Scan for the cell matching the given text and deliver its (X, Y) coordinate at center. 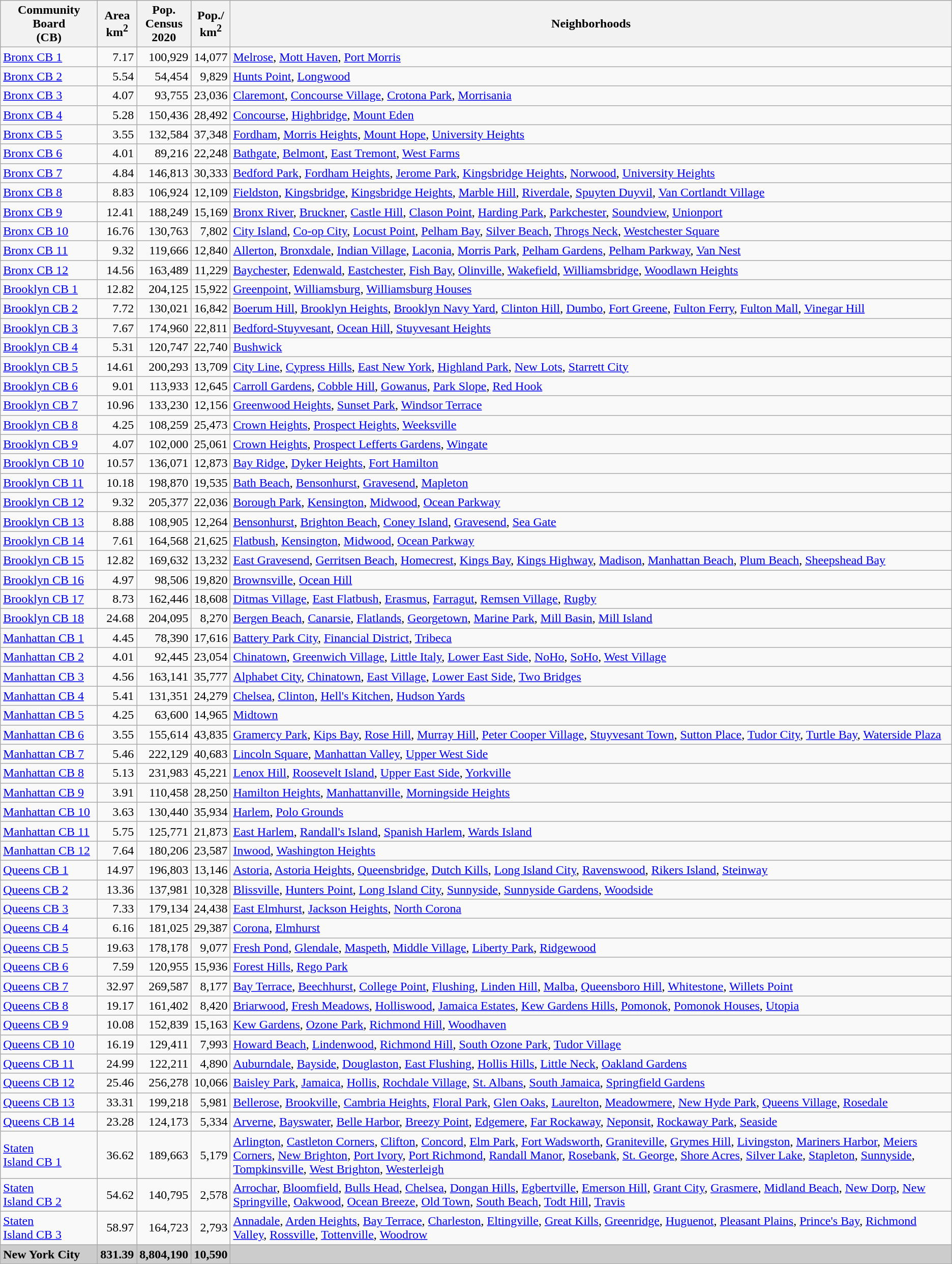
Chelsea, Clinton, Hell's Kitchen, Hudson Yards (591, 696)
10,066 (211, 1083)
16.19 (117, 1044)
189,663 (164, 1155)
Staten Island CB 2 (49, 1194)
169,632 (164, 560)
155,614 (164, 734)
15,169 (211, 212)
131,351 (164, 696)
Queens CB 1 (49, 870)
28,250 (211, 792)
Bronx CB 2 (49, 76)
12,873 (211, 463)
Bronx CB 3 (49, 96)
Queens CB 9 (49, 1025)
140,795 (164, 1194)
164,723 (164, 1228)
54.62 (117, 1194)
136,071 (164, 463)
Bronx CB 9 (49, 212)
7,802 (211, 231)
Bronx CB 5 (49, 134)
162,446 (164, 599)
198,870 (164, 483)
Pop.Census2020 (164, 24)
18,608 (211, 599)
7.67 (117, 328)
Brooklyn CB 10 (49, 463)
19.63 (117, 948)
10.08 (117, 1025)
113,933 (164, 386)
13,709 (211, 367)
100,929 (164, 57)
8,177 (211, 986)
Carroll Gardens, Cobble Hill, Gowanus, Park Slope, Red Hook (591, 386)
Neighborhoods (591, 24)
78,390 (164, 638)
Lincoln Square, Manhattan Valley, Upper West Side (591, 754)
Bronx CB 4 (49, 115)
16,842 (211, 309)
25,473 (211, 425)
8,270 (211, 619)
Blissville, Hunters Point, Long Island City, Sunnyside, Sunnyside Gardens, Woodside (591, 890)
43,835 (211, 734)
161,402 (164, 1006)
98,506 (164, 579)
Borough Park, Kensington, Midwood, Ocean Parkway (591, 502)
Areakm2 (117, 24)
Queens CB 13 (49, 1102)
5,981 (211, 1102)
174,960 (164, 328)
181,025 (164, 928)
Fresh Pond, Glendale, Maspeth, Middle Village, Liberty Park, Ridgewood (591, 948)
10.96 (117, 405)
Community Board(CB) (49, 24)
Howard Beach, Lindenwood, Richmond Hill, South Ozone Park, Tudor Village (591, 1044)
19,535 (211, 483)
Boerum Hill, Brooklyn Heights, Brooklyn Navy Yard, Clinton Hill, Dumbo, Fort Greene, Fulton Ferry, Fulton Mall, Vinegar Hill (591, 309)
125,771 (164, 831)
14.56 (117, 270)
35,934 (211, 812)
23,054 (211, 657)
188,249 (164, 212)
15,936 (211, 967)
Manhattan CB 7 (49, 754)
Manhattan CB 12 (49, 850)
22,740 (211, 347)
9,077 (211, 948)
58.97 (117, 1228)
146,813 (164, 173)
29,387 (211, 928)
205,377 (164, 502)
Greenwood Heights, Sunset Park, Windsor Terrace (591, 405)
Queens CB 10 (49, 1044)
Queens CB 12 (49, 1083)
Brooklyn CB 18 (49, 619)
Brooklyn CB 12 (49, 502)
45,221 (211, 773)
54,454 (164, 76)
200,293 (164, 367)
Queens CB 14 (49, 1122)
Gramercy Park, Kips Bay, Rose Hill, Murray Hill, Peter Cooper Village, Stuyvesant Town, Sutton Place, Tudor City, Turtle Bay, Waterside Plaza (591, 734)
10.18 (117, 483)
Baychester, Edenwald, Eastchester, Fish Bay, Olinville, Wakefield, Williamsbridge, Woodlawn Heights (591, 270)
14,965 (211, 715)
City Island, Co-op City, Locust Point, Pelham Bay, Silver Beach, Throgs Neck, Westchester Square (591, 231)
Bellerose, Brookville, Cambria Heights, Floral Park, Glen Oaks, Laurelton, Meadowmere, New Hyde Park, Queens Village, Rosedale (591, 1102)
24.68 (117, 619)
5.28 (117, 115)
Bushwick (591, 347)
Forest Hills, Rego Park (591, 967)
New York City (49, 1254)
5.41 (117, 696)
7,993 (211, 1044)
7.72 (117, 309)
5.54 (117, 76)
10,590 (211, 1254)
Bathgate, Belmont, East Tremont, West Farms (591, 154)
124,173 (164, 1122)
133,230 (164, 405)
163,489 (164, 270)
204,125 (164, 289)
Bronx CB 11 (49, 250)
Bay Ridge, Dyker Heights, Fort Hamilton (591, 463)
Manhattan CB 6 (49, 734)
2,793 (211, 1228)
23.28 (117, 1122)
12,840 (211, 250)
269,587 (164, 986)
Queens CB 4 (49, 928)
16.76 (117, 231)
89,216 (164, 154)
Bronx CB 12 (49, 270)
Crown Heights, Prospect Heights, Weeksville (591, 425)
Queens CB 2 (49, 890)
Brooklyn CB 9 (49, 444)
Brooklyn CB 7 (49, 405)
Briarwood, Fresh Meadows, Holliswood, Jamaica Estates, Kew Gardens Hills, Pomonok, Pomonok Houses, Utopia (591, 1006)
4,890 (211, 1064)
City Line, Cypress Hills, East New York, Highland Park, New Lots, Starrett City (591, 367)
163,141 (164, 677)
19,820 (211, 579)
132,584 (164, 134)
Manhattan CB 10 (49, 812)
7.17 (117, 57)
33.31 (117, 1102)
Brooklyn CB 5 (49, 367)
199,218 (164, 1102)
32.97 (117, 986)
Chinatown, Greenwich Village, Little Italy, Lower East Side, NoHo, SoHo, West Village (591, 657)
Manhattan CB 9 (49, 792)
13,146 (211, 870)
13,232 (211, 560)
180,206 (164, 850)
25.46 (117, 1083)
Battery Park City, Financial District, Tribeca (591, 638)
13.36 (117, 890)
22,248 (211, 154)
7.59 (117, 967)
Brooklyn CB 11 (49, 483)
12,264 (211, 521)
110,458 (164, 792)
Brooklyn CB 8 (49, 425)
14.97 (117, 870)
130,021 (164, 309)
4.97 (117, 579)
Queens CB 6 (49, 967)
Brooklyn CB 14 (49, 541)
106,924 (164, 192)
Allerton, Bronxdale, Indian Village, Laconia, Morris Park, Pelham Gardens, Pelham Parkway, Van Nest (591, 250)
5,334 (211, 1122)
Manhattan CB 11 (49, 831)
Bay Terrace, Beechhurst, College Point, Flushing, Linden Hill, Malba, Queensboro Hill, Whitestone, Willets Point (591, 986)
Brooklyn CB 4 (49, 347)
Manhattan CB 8 (49, 773)
22,036 (211, 502)
Bergen Beach, Canarsie, Flatlands, Georgetown, Marine Park, Mill Basin, Mill Island (591, 619)
Corona, Elmhurst (591, 928)
Greenpoint, Williamsburg, Williamsburg Houses (591, 289)
37,348 (211, 134)
Bensonhurst, Brighton Beach, Coney Island, Gravesend, Sea Gate (591, 521)
4.45 (117, 638)
Staten Island CB 1 (49, 1155)
12.41 (117, 212)
Alphabet City, Chinatown, East Village, Lower East Side, Two Bridges (591, 677)
196,803 (164, 870)
9.01 (117, 386)
11,229 (211, 270)
Claremont, Concourse Village, Crotona Park, Morrisania (591, 96)
Brownsville, Ocean Hill (591, 579)
178,178 (164, 948)
Queens CB 3 (49, 909)
Bronx CB 8 (49, 192)
122,211 (164, 1064)
22,811 (211, 328)
Fieldston, Kingsbridge, Kingsbridge Heights, Marble Hill, Riverdale, Spuyten Duyvil, Van Cortlandt Village (591, 192)
Queens CB 11 (49, 1064)
Ditmas Village, East Flatbush, Erasmus, Farragut, Remsen Village, Rugby (591, 599)
Brooklyn CB 1 (49, 289)
Manhattan CB 3 (49, 677)
4.84 (117, 173)
35,777 (211, 677)
19.17 (117, 1006)
Brooklyn CB 15 (49, 560)
Bronx CB 6 (49, 154)
5.75 (117, 831)
24,438 (211, 909)
Harlem, Polo Grounds (591, 812)
256,278 (164, 1083)
36.62 (117, 1155)
130,440 (164, 812)
24,279 (211, 696)
7.64 (117, 850)
102,000 (164, 444)
Hamilton Heights, Manhattanville, Morningside Heights (591, 792)
15,163 (211, 1025)
Hunts Point, Longwood (591, 76)
3.91 (117, 792)
Manhattan CB 5 (49, 715)
Midtown (591, 715)
150,436 (164, 115)
10,328 (211, 890)
Astoria, Astoria Heights, Queensbridge, Dutch Kills, Long Island City, Ravenswood, Rikers Island, Steinway (591, 870)
24.99 (117, 1064)
6.16 (117, 928)
Bronx CB 1 (49, 57)
8.73 (117, 599)
Lenox Hill, Roosevelt Island, Upper East Side, Yorkville (591, 773)
2,578 (211, 1194)
Brooklyn CB 3 (49, 328)
204,095 (164, 619)
15,922 (211, 289)
23,587 (211, 850)
Brooklyn CB 6 (49, 386)
129,411 (164, 1044)
Arverne, Bayswater, Belle Harbor, Breezy Point, Edgemere, Far Rockaway, Neponsit, Rockaway Park, Seaside (591, 1122)
Bedford-Stuyvesant, Ocean Hill, Stuyvesant Heights (591, 328)
40,683 (211, 754)
12,109 (211, 192)
Queens CB 5 (49, 948)
21,625 (211, 541)
Bronx CB 10 (49, 231)
Inwood, Washington Heights (591, 850)
119,666 (164, 250)
9,829 (211, 76)
130,763 (164, 231)
93,755 (164, 96)
30,333 (211, 173)
Queens CB 8 (49, 1006)
Queens CB 7 (49, 986)
Kew Gardens, Ozone Park, Richmond Hill, Woodhaven (591, 1025)
Manhattan CB 2 (49, 657)
East Harlem, Randall's Island, Spanish Harlem, Wards Island (591, 831)
8.83 (117, 192)
14.61 (117, 367)
Bronx CB 7 (49, 173)
8.88 (117, 521)
120,747 (164, 347)
Baisley Park, Jamaica, Hollis, Rochdale Village, St. Albans, South Jamaica, Springfield Gardens (591, 1083)
152,839 (164, 1025)
17,616 (211, 638)
5.31 (117, 347)
137,981 (164, 890)
East Gravesend, Gerritsen Beach, Homecrest, Kings Bay, Kings Highway, Madison, Manhattan Beach, Plum Beach, Sheepshead Bay (591, 560)
3.63 (117, 812)
179,134 (164, 909)
Bronx River, Bruckner, Castle Hill, Clason Point, Harding Park, Parkchester, Soundview, Unionport (591, 212)
12,156 (211, 405)
5,179 (211, 1155)
Brooklyn CB 13 (49, 521)
222,129 (164, 754)
8,804,190 (164, 1254)
Crown Heights, Prospect Lefferts Gardens, Wingate (591, 444)
Staten Island CB 3 (49, 1228)
Fordham, Morris Heights, Mount Hope, University Heights (591, 134)
108,259 (164, 425)
14,077 (211, 57)
63,600 (164, 715)
Pop./km2 (211, 24)
Manhattan CB 1 (49, 638)
92,445 (164, 657)
120,955 (164, 967)
28,492 (211, 115)
Flatbush, Kensington, Midwood, Ocean Parkway (591, 541)
5.46 (117, 754)
108,905 (164, 521)
164,568 (164, 541)
10.57 (117, 463)
5.13 (117, 773)
231,983 (164, 773)
Bath Beach, Bensonhurst, Gravesend, Mapleton (591, 483)
Manhattan CB 4 (49, 696)
12,645 (211, 386)
21,873 (211, 831)
831.39 (117, 1254)
23,036 (211, 96)
7.33 (117, 909)
8,420 (211, 1006)
Auburndale, Bayside, Douglaston, East Flushing, Hollis Hills, Little Neck, Oakland Gardens (591, 1064)
4.56 (117, 677)
Concourse, Highbridge, Mount Eden (591, 115)
Brooklyn CB 17 (49, 599)
Melrose, Mott Haven, Port Morris (591, 57)
Brooklyn CB 16 (49, 579)
25,061 (211, 444)
7.61 (117, 541)
Brooklyn CB 2 (49, 309)
Bedford Park, Fordham Heights, Jerome Park, Kingsbridge Heights, Norwood, University Heights (591, 173)
East Elmhurst, Jackson Heights, North Corona (591, 909)
